Scan for the cell matching the given text and deliver its [X, Y] coordinate at center. 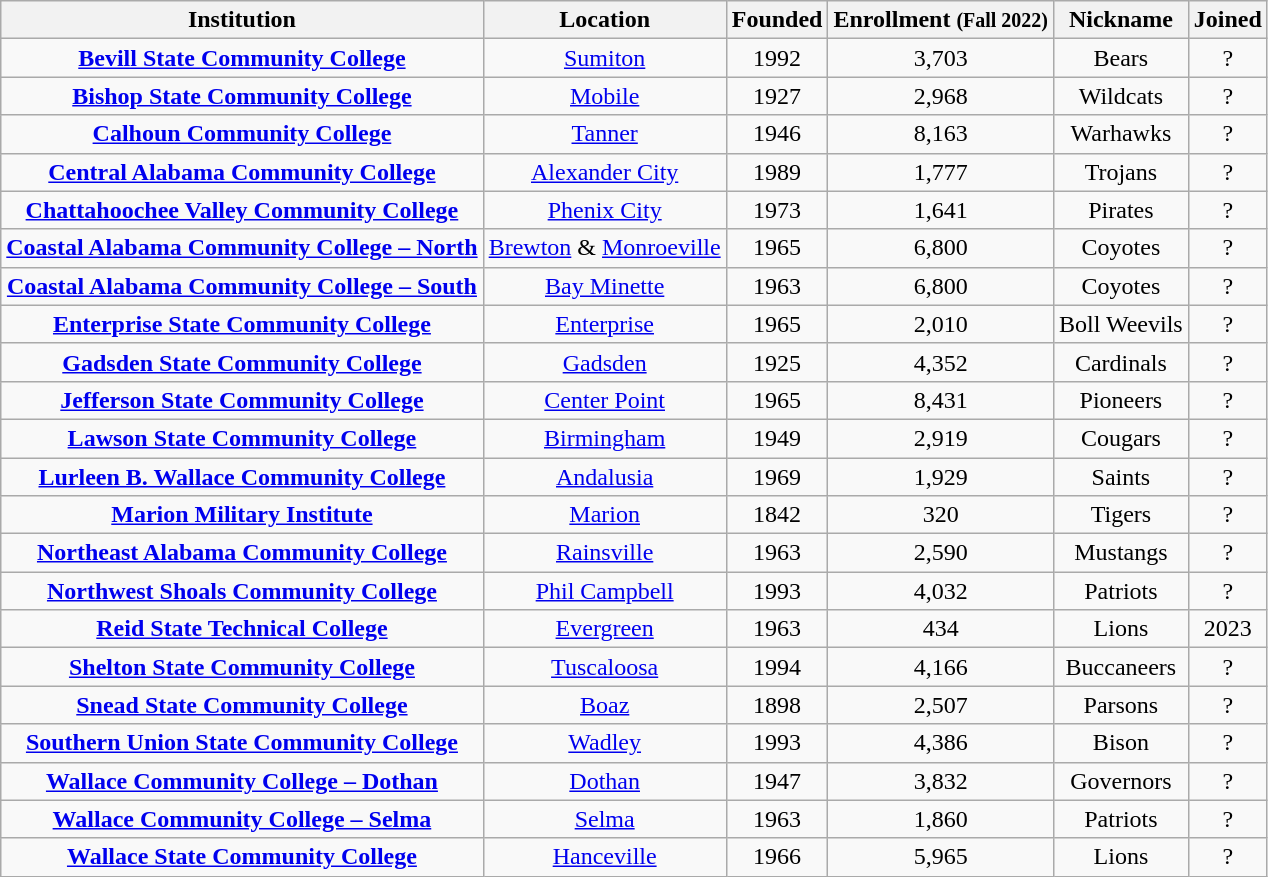
Location [604, 20]
Calhoun Community College [242, 134]
Parsons [1122, 705]
Wallace Community College – Dothan [242, 781]
Institution [242, 20]
Center Point [604, 400]
1,641 [941, 210]
Pioneers [1122, 400]
1947 [777, 781]
2,010 [941, 324]
1842 [777, 515]
1898 [777, 705]
Northeast Alabama Community College [242, 553]
1927 [777, 96]
Evergreen [604, 629]
Wadley [604, 743]
1925 [777, 362]
Bison [1122, 743]
Lawson State Community College [242, 438]
1989 [777, 172]
1,860 [941, 819]
Boll Weevils [1122, 324]
Mobile [604, 96]
Snead State Community College [242, 705]
Central Alabama Community College [242, 172]
434 [941, 629]
1969 [777, 477]
Gadsden [604, 362]
Trojans [1122, 172]
4,032 [941, 591]
Bishop State Community College [242, 96]
Birmingham [604, 438]
Bears [1122, 58]
1992 [777, 58]
Southern Union State Community College [242, 743]
2023 [1228, 629]
Phenix City [604, 210]
1973 [777, 210]
Coastal Alabama Community College – South [242, 286]
Pirates [1122, 210]
Enrollment (Fall 2022) [941, 20]
Dothan [604, 781]
Cardinals [1122, 362]
Governors [1122, 781]
Warhawks [1122, 134]
Alexander City [604, 172]
Mustangs [1122, 553]
2,919 [941, 438]
320 [941, 515]
Bay Minette [604, 286]
Joined [1228, 20]
5,965 [941, 857]
Wildcats [1122, 96]
Bevill State Community College [242, 58]
Cougars [1122, 438]
Shelton State Community College [242, 667]
2,968 [941, 96]
Gadsden State Community College [242, 362]
Chattahoochee Valley Community College [242, 210]
Wallace Community College – Selma [242, 819]
Brewton & Monroeville [604, 248]
1946 [777, 134]
1949 [777, 438]
Founded [777, 20]
Northwest Shoals Community College [242, 591]
Lurleen B. Wallace Community College [242, 477]
Phil Campbell [604, 591]
Boaz [604, 705]
Nickname [1122, 20]
2,507 [941, 705]
1994 [777, 667]
1966 [777, 857]
8,163 [941, 134]
Jefferson State Community College [242, 400]
Enterprise [604, 324]
1,777 [941, 172]
2,590 [941, 553]
1,929 [941, 477]
4,352 [941, 362]
Marion Military Institute [242, 515]
4,386 [941, 743]
4,166 [941, 667]
Andalusia [604, 477]
Coastal Alabama Community College – North [242, 248]
8,431 [941, 400]
Enterprise State Community College [242, 324]
Hanceville [604, 857]
Saints [1122, 477]
Reid State Technical College [242, 629]
Sumiton [604, 58]
Selma [604, 819]
Tigers [1122, 515]
Rainsville [604, 553]
3,832 [941, 781]
Buccaneers [1122, 667]
3,703 [941, 58]
Marion [604, 515]
Tuscaloosa [604, 667]
Wallace State Community College [242, 857]
Tanner [604, 134]
